Return (x, y) of the center of cell containing provided text 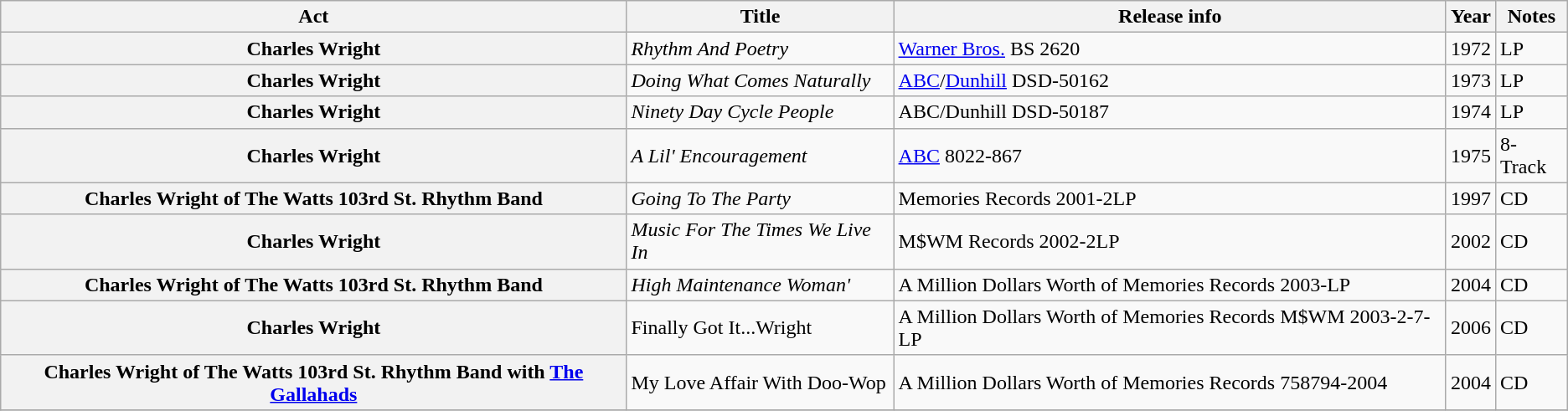
Warner Bros. BS 2620 (1169, 49)
A Million Dollars Worth of Memories Records 2003-LP (1169, 285)
Ninety Day Cycle People (761, 112)
8-Track (1532, 156)
Release info (1169, 17)
Memories Records 2001-2LP (1169, 198)
Title (761, 17)
Act (313, 17)
High Maintenance Woman' (761, 285)
Doing What Comes Naturally (761, 80)
Notes (1532, 17)
1997 (1471, 198)
My Love Affair With Doo-Wop (761, 382)
Year (1471, 17)
ABC/Dunhill DSD-50162 (1169, 80)
Music For The Times We Live In (761, 241)
1974 (1471, 112)
A Million Dollars Worth of Memories Records M$WM 2003-2-7-LP (1169, 328)
2006 (1471, 328)
ABC 8022-867 (1169, 156)
1972 (1471, 49)
ABC/Dunhill DSD-50187 (1169, 112)
A Million Dollars Worth of Memories Records 758794-2004 (1169, 382)
A Lil' Encouragement (761, 156)
1975 (1471, 156)
Charles Wright of The Watts 103rd St. Rhythm Band with The Gallahads (313, 382)
1973 (1471, 80)
M$WM Records 2002-2LP (1169, 241)
Rhythm And Poetry (761, 49)
2002 (1471, 241)
Finally Got It...Wright (761, 328)
Going To The Party (761, 198)
